Extract the [x, y] coordinate from the center of the cell holding the provided text.  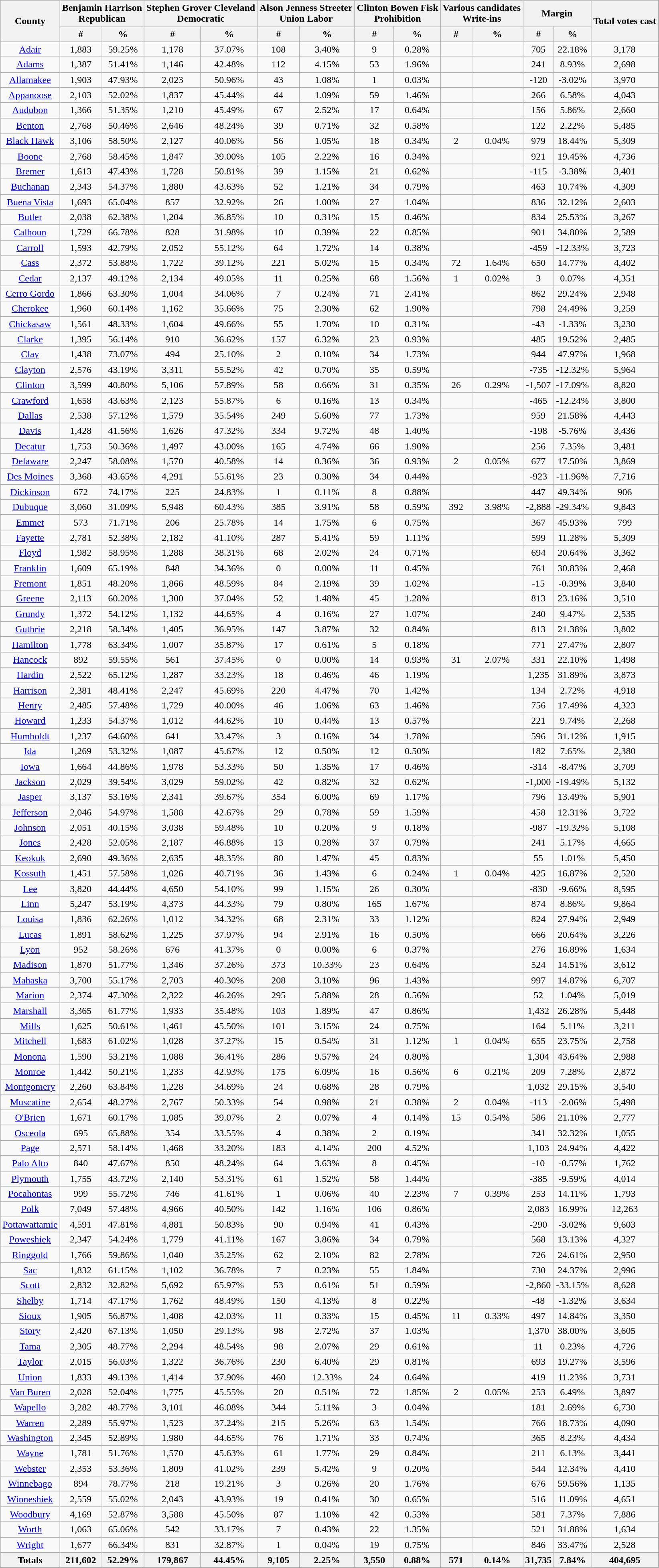
5.88% [327, 995]
2,046 [81, 812]
4,966 [172, 1209]
-9.59% [573, 1178]
2,381 [81, 690]
O'Brien [30, 1117]
12.33% [327, 1377]
0.94% [327, 1224]
2,289 [81, 1423]
3,700 [81, 980]
-3.38% [573, 171]
4.13% [327, 1301]
50.21% [123, 1072]
Union [30, 1377]
Alson Jenness StreeterUnion Labor [306, 14]
0.06% [327, 1194]
2.02% [327, 553]
1,087 [172, 751]
3,282 [81, 1407]
1,671 [81, 1117]
10.74% [573, 186]
4.47% [327, 690]
53.36% [123, 1469]
7,049 [81, 1209]
-2.06% [573, 1102]
846 [538, 1545]
-987 [538, 827]
36.62% [229, 339]
1,468 [172, 1148]
45.44% [229, 95]
58.14% [123, 1148]
3,612 [625, 965]
47 [374, 1011]
1.02% [417, 583]
Guthrie [30, 629]
6.00% [327, 797]
997 [538, 980]
2,187 [172, 843]
47.93% [123, 80]
1,032 [538, 1087]
22.18% [573, 49]
29.13% [229, 1331]
45.67% [229, 751]
48.27% [123, 1102]
Louisa [30, 919]
Appanoose [30, 95]
103 [278, 1011]
Polk [30, 1209]
48.54% [229, 1346]
51.76% [123, 1453]
4,422 [625, 1148]
9.72% [327, 431]
Johnson [30, 827]
695 [81, 1133]
1,178 [172, 49]
544 [538, 1469]
901 [538, 233]
5.60% [327, 415]
0.65% [417, 1499]
892 [81, 660]
43.65% [123, 477]
1.19% [417, 675]
45.63% [229, 1453]
766 [538, 1423]
0.11% [327, 492]
1,428 [81, 431]
2,635 [172, 858]
71.71% [123, 522]
1,497 [172, 446]
2,353 [81, 1469]
56.03% [123, 1362]
331 [538, 660]
4,090 [625, 1423]
447 [538, 492]
694 [538, 553]
2,374 [81, 995]
24.94% [573, 1148]
37.45% [229, 660]
Hancock [30, 660]
5 [374, 644]
1,103 [538, 1148]
2,559 [81, 1499]
463 [538, 186]
175 [278, 1072]
Jackson [30, 782]
Davis [30, 431]
2,949 [625, 919]
0.37% [417, 950]
Delaware [30, 461]
3,178 [625, 49]
-19.49% [573, 782]
4,323 [625, 706]
76 [278, 1438]
3,211 [625, 1026]
857 [172, 202]
1,693 [81, 202]
41.10% [229, 538]
53.32% [123, 751]
4.74% [327, 446]
37.24% [229, 1423]
101 [278, 1026]
37.04% [229, 599]
164 [538, 1026]
11.28% [573, 538]
5,247 [81, 904]
57.58% [123, 873]
0.10% [327, 354]
37.26% [229, 965]
4.52% [417, 1148]
Palo Alto [30, 1163]
999 [81, 1194]
824 [538, 919]
35.54% [229, 415]
-0.57% [573, 1163]
256 [538, 446]
40.50% [229, 1209]
1,604 [172, 324]
218 [172, 1484]
Des Moines [30, 477]
1,055 [625, 1133]
215 [278, 1423]
108 [278, 49]
29.24% [573, 293]
2,781 [81, 538]
-10 [538, 1163]
54.10% [229, 888]
24.83% [229, 492]
1,370 [538, 1331]
4,918 [625, 690]
2,260 [81, 1087]
-2,860 [538, 1285]
12.31% [573, 812]
44.86% [123, 767]
11.23% [573, 1377]
60.17% [123, 1117]
82 [374, 1255]
17.49% [573, 706]
18.44% [573, 141]
1,891 [81, 935]
59.25% [123, 49]
74.17% [123, 492]
34.80% [573, 233]
2,345 [81, 1438]
5,448 [625, 1011]
-9.66% [573, 888]
8,628 [625, 1285]
35.87% [229, 644]
2,322 [172, 995]
1,766 [81, 1255]
921 [538, 156]
4.14% [327, 1148]
2,015 [81, 1362]
5.41% [327, 538]
6.58% [573, 95]
3,038 [172, 827]
7.65% [573, 751]
Clay [30, 354]
3,897 [625, 1392]
1.64% [497, 263]
112 [278, 65]
7.37% [573, 1514]
44 [278, 95]
2,127 [172, 141]
1,683 [81, 1041]
31.12% [573, 736]
25.10% [229, 354]
-8.47% [573, 767]
4,443 [625, 415]
Warren [30, 1423]
Poweshiek [30, 1240]
30 [374, 1499]
38.00% [573, 1331]
55.72% [123, 1194]
1,836 [81, 919]
3,230 [625, 324]
2,103 [81, 95]
167 [278, 1240]
3,365 [81, 1011]
Greene [30, 599]
1,870 [81, 965]
1.47% [327, 858]
3,723 [625, 248]
2,134 [172, 278]
52.29% [123, 1560]
650 [538, 263]
57.89% [229, 385]
2,343 [81, 186]
3,540 [625, 1087]
-0.39% [573, 583]
2,589 [625, 233]
906 [625, 492]
45.55% [229, 1392]
41.11% [229, 1240]
211 [538, 1453]
Monroe [30, 1072]
46.26% [229, 995]
Cerro Gordo [30, 293]
51.77% [123, 965]
1,980 [172, 1438]
157 [278, 339]
51.41% [123, 65]
41 [374, 1224]
9.57% [327, 1056]
Page [30, 1148]
24.61% [573, 1255]
8,595 [625, 888]
1.16% [327, 1209]
7,716 [625, 477]
43.72% [123, 1178]
Winneshiek [30, 1499]
61.15% [123, 1270]
3,101 [172, 1407]
0.29% [497, 385]
Adams [30, 65]
52.89% [123, 1438]
31,735 [538, 1560]
35.25% [229, 1255]
59.48% [229, 827]
1,677 [81, 1545]
63.30% [123, 293]
1,269 [81, 751]
-198 [538, 431]
Scott [30, 1285]
Iowa [30, 767]
65.97% [229, 1285]
43.64% [573, 1056]
-385 [538, 1178]
287 [278, 538]
Monona [30, 1056]
55.02% [123, 1499]
1,968 [625, 354]
211,602 [81, 1560]
2,538 [81, 415]
-923 [538, 477]
48.33% [123, 324]
2,988 [625, 1056]
568 [538, 1240]
3,311 [172, 370]
1,847 [172, 156]
Osceola [30, 1133]
53.33% [229, 767]
8.86% [573, 904]
Crawford [30, 400]
36.85% [229, 217]
524 [538, 965]
1.00% [327, 202]
2,950 [625, 1255]
40.06% [229, 141]
4,309 [625, 186]
53.31% [229, 1178]
47.32% [229, 431]
5,948 [172, 507]
0.21% [497, 1072]
52.87% [123, 1514]
4,014 [625, 1178]
41.37% [229, 950]
Lucas [30, 935]
-465 [538, 400]
40 [374, 1194]
0.53% [417, 1514]
1,162 [172, 309]
1,978 [172, 767]
65.06% [123, 1530]
2.91% [327, 935]
179,867 [172, 1560]
0.26% [327, 1484]
21.10% [573, 1117]
1,461 [172, 1026]
Audubon [30, 110]
-113 [538, 1102]
5.02% [327, 263]
44.45% [229, 1560]
5.42% [327, 1469]
1,775 [172, 1392]
3,106 [81, 141]
3,596 [625, 1362]
10.33% [327, 965]
516 [538, 1499]
2,029 [81, 782]
43.00% [229, 446]
2,372 [81, 263]
761 [538, 568]
0.41% [327, 1499]
2.19% [327, 583]
55.17% [123, 980]
19.52% [573, 339]
586 [538, 1117]
70 [374, 690]
672 [81, 492]
37.97% [229, 935]
37.27% [229, 1041]
0.82% [327, 782]
49.05% [229, 278]
1,498 [625, 660]
Plymouth [30, 1178]
1.44% [417, 1178]
1.71% [327, 1438]
1.85% [417, 1392]
183 [278, 1148]
33.55% [229, 1133]
862 [538, 293]
65.12% [123, 675]
40.00% [229, 706]
1.84% [417, 1270]
16.87% [573, 873]
42.03% [229, 1316]
25.53% [573, 217]
99 [278, 888]
84 [278, 583]
61.02% [123, 1041]
3,441 [625, 1453]
3,368 [81, 477]
1,915 [625, 736]
Buchanan [30, 186]
31.88% [573, 1530]
2,420 [81, 1331]
693 [538, 1362]
2,807 [625, 644]
1,588 [172, 812]
1,561 [81, 324]
1,933 [172, 1011]
50 [278, 767]
34.06% [229, 293]
0.03% [417, 80]
Lyon [30, 950]
5,964 [625, 370]
65.88% [123, 1133]
796 [538, 797]
9,105 [278, 1560]
55.12% [229, 248]
33.23% [229, 675]
Shelby [30, 1301]
641 [172, 736]
47.30% [123, 995]
Harrison [30, 690]
Stephen Grover ClevelandDemocratic [201, 14]
1,880 [172, 186]
24.49% [573, 309]
47.97% [573, 354]
425 [538, 873]
36.78% [229, 1270]
50.61% [123, 1026]
50.81% [229, 171]
2,872 [625, 1072]
1.07% [417, 614]
69 [374, 797]
2.78% [417, 1255]
-2,888 [538, 507]
9,864 [625, 904]
599 [538, 538]
40.30% [229, 980]
53.88% [123, 263]
5,108 [625, 827]
37.90% [229, 1377]
3,550 [374, 1560]
894 [81, 1484]
952 [81, 950]
1,833 [81, 1377]
2.41% [417, 293]
2.25% [327, 1560]
60.14% [123, 309]
2,123 [172, 400]
Dubuque [30, 507]
2,268 [625, 721]
44.62% [229, 721]
959 [538, 415]
5,106 [172, 385]
1.17% [417, 797]
-120 [538, 80]
33.20% [229, 1148]
1.89% [327, 1011]
Chickasaw [30, 324]
1.67% [417, 904]
4,881 [172, 1224]
-1.33% [573, 324]
2,218 [81, 629]
705 [538, 49]
1,228 [172, 1087]
-1.32% [573, 1301]
2,294 [172, 1346]
1.52% [327, 1178]
286 [278, 1056]
0.74% [417, 1438]
1,026 [172, 873]
30.83% [573, 568]
1,432 [538, 1011]
Linn [30, 904]
58.26% [123, 950]
37.07% [229, 49]
34.36% [229, 568]
8.23% [573, 1438]
19.27% [573, 1362]
Decatur [30, 446]
4,651 [625, 1499]
56.87% [123, 1316]
42.67% [229, 812]
45.49% [229, 110]
32.92% [229, 202]
3,869 [625, 461]
1,883 [81, 49]
0.66% [327, 385]
24.37% [573, 1270]
55.61% [229, 477]
2,522 [81, 675]
66 [374, 446]
1,442 [81, 1072]
1.21% [327, 186]
79 [278, 904]
87 [278, 1514]
3.15% [327, 1026]
730 [538, 1270]
44.44% [123, 888]
25.78% [229, 522]
3,060 [81, 507]
1,085 [172, 1117]
0.98% [327, 1102]
Cherokee [30, 309]
596 [538, 736]
6.40% [327, 1362]
9,603 [625, 1224]
48.20% [123, 583]
2,571 [81, 1148]
1.06% [327, 706]
48.59% [229, 583]
3.87% [327, 629]
Wayne [30, 1453]
41.56% [123, 431]
12,263 [625, 1209]
50.83% [229, 1224]
831 [172, 1545]
-48 [538, 1301]
2,703 [172, 980]
2.30% [327, 309]
2,083 [538, 1209]
61.77% [123, 1011]
0.68% [327, 1087]
65.19% [123, 568]
6.13% [573, 1453]
2,380 [625, 751]
2,520 [625, 873]
21.38% [573, 629]
-314 [538, 767]
Pocahontas [30, 1194]
39.00% [229, 156]
1,755 [81, 1178]
2,698 [625, 65]
266 [538, 95]
36.41% [229, 1056]
-290 [538, 1224]
34.32% [229, 919]
Taylor [30, 1362]
7.35% [573, 446]
7.28% [573, 1072]
23.16% [573, 599]
44.33% [229, 904]
404,695 [625, 1560]
746 [172, 1194]
3,970 [625, 80]
39.67% [229, 797]
Benjamin HarrisonRepublican [102, 14]
1,387 [81, 65]
41.61% [229, 1194]
295 [278, 995]
4.15% [327, 65]
334 [278, 431]
23.75% [573, 1041]
2,535 [625, 614]
979 [538, 141]
1.28% [417, 599]
1,372 [81, 614]
392 [456, 507]
50.33% [229, 1102]
14.84% [573, 1316]
1,905 [81, 1316]
106 [374, 1209]
53.19% [123, 904]
5.26% [327, 1423]
1,040 [172, 1255]
31.98% [229, 233]
58.95% [123, 553]
9.47% [573, 614]
1,004 [172, 293]
2,832 [81, 1285]
-115 [538, 171]
365 [538, 1438]
Carroll [30, 248]
Hamilton [30, 644]
2,305 [81, 1346]
3,722 [625, 812]
35.66% [229, 309]
-12.24% [573, 400]
54.24% [123, 1240]
14.51% [573, 965]
2.69% [573, 1407]
341 [538, 1133]
48.35% [229, 858]
3.63% [327, 1163]
47.17% [123, 1301]
0.58% [417, 125]
5,132 [625, 782]
Clinton [30, 385]
1.56% [417, 278]
3.40% [327, 49]
1,438 [81, 354]
12.34% [573, 1469]
52.38% [123, 538]
47.81% [123, 1224]
77 [374, 415]
32.32% [573, 1133]
2,038 [81, 217]
2,051 [81, 827]
42.79% [123, 248]
Mahaska [30, 980]
573 [81, 522]
3,259 [625, 309]
2,052 [172, 248]
49.34% [573, 492]
Total votes cast [625, 21]
-43 [538, 324]
18.73% [573, 1423]
2,347 [81, 1240]
39.12% [229, 263]
105 [278, 156]
3,267 [625, 217]
50.96% [229, 80]
Dallas [30, 415]
240 [538, 614]
2,948 [625, 293]
0.25% [327, 278]
2,028 [81, 1392]
7.84% [573, 1560]
4,327 [625, 1240]
Mitchell [30, 1041]
Webster [30, 1469]
1,664 [81, 767]
181 [538, 1407]
Jasper [30, 797]
6.32% [327, 339]
2.10% [327, 1255]
Mills [30, 1026]
Muscatine [30, 1102]
1,523 [172, 1423]
41.02% [229, 1469]
1,050 [172, 1331]
848 [172, 568]
1,102 [172, 1270]
19.21% [229, 1484]
63.34% [123, 644]
Totals [30, 1560]
1.78% [417, 736]
373 [278, 965]
666 [538, 935]
1.77% [327, 1453]
2,528 [625, 1545]
Grundy [30, 614]
13.49% [573, 797]
3,029 [172, 782]
Madison [30, 965]
Floyd [30, 553]
32.87% [229, 1545]
-1,000 [538, 782]
1.05% [327, 141]
-12.32% [573, 370]
3.98% [497, 507]
1,778 [81, 644]
1,366 [81, 110]
494 [172, 354]
2,777 [625, 1117]
677 [538, 461]
58.50% [123, 141]
225 [172, 492]
62.26% [123, 919]
276 [538, 950]
1,982 [81, 553]
6.49% [573, 1392]
42.48% [229, 65]
1,626 [172, 431]
2,137 [81, 278]
1,609 [81, 568]
2,767 [172, 1102]
Franklin [30, 568]
Clinton Bowen FiskProhibition [397, 14]
75 [278, 309]
497 [538, 1316]
48.41% [123, 690]
726 [538, 1255]
Jefferson [30, 812]
3,226 [625, 935]
49.12% [123, 278]
49.13% [123, 1377]
52.04% [123, 1392]
1,837 [172, 95]
3,605 [625, 1331]
36.76% [229, 1362]
47.43% [123, 171]
1,658 [81, 400]
Cass [30, 263]
1.40% [417, 431]
Clarke [30, 339]
5,498 [625, 1102]
40.15% [123, 827]
1.75% [327, 522]
Fremont [30, 583]
Allamakee [30, 80]
Worth [30, 1530]
50.36% [123, 446]
3.91% [327, 507]
54 [278, 1102]
96 [374, 980]
Marshall [30, 1011]
0.36% [327, 461]
67 [278, 110]
Keokuk [30, 858]
40.80% [123, 385]
-12.33% [573, 248]
798 [538, 309]
4,043 [625, 95]
9,843 [625, 507]
1,960 [81, 309]
1,028 [172, 1041]
26.28% [573, 1011]
655 [538, 1041]
31.09% [123, 507]
Woodbury [30, 1514]
50.46% [123, 125]
-735 [538, 370]
5,485 [625, 125]
46.88% [229, 843]
419 [538, 1377]
1,613 [81, 171]
836 [538, 202]
3,800 [625, 400]
80 [278, 858]
1.09% [327, 95]
11.09% [573, 1499]
561 [172, 660]
56.14% [123, 339]
9.74% [573, 721]
1.96% [417, 65]
16.89% [573, 950]
0.85% [417, 233]
771 [538, 644]
220 [278, 690]
3,802 [625, 629]
0.70% [327, 370]
55.97% [123, 1423]
1,722 [172, 263]
182 [538, 751]
834 [538, 217]
1,007 [172, 644]
Jones [30, 843]
1,225 [172, 935]
2,468 [625, 568]
Various candidatesWrite-ins [482, 14]
Black Hawk [30, 141]
344 [278, 1407]
48.49% [229, 1301]
40.58% [229, 461]
1,590 [81, 1056]
367 [538, 522]
8,820 [625, 385]
2,654 [81, 1102]
1.11% [417, 538]
35 [374, 370]
54.12% [123, 614]
3,731 [625, 1377]
58.62% [123, 935]
3,510 [625, 599]
42.93% [229, 1072]
1,593 [81, 248]
14.11% [573, 1194]
521 [538, 1530]
Margin [557, 14]
8.93% [573, 65]
32.12% [573, 202]
52.05% [123, 843]
1.03% [417, 1331]
5,019 [625, 995]
571 [456, 1560]
-459 [538, 248]
65.04% [123, 202]
1.72% [327, 248]
4,650 [172, 888]
-17.09% [573, 385]
4,434 [625, 1438]
1,753 [81, 446]
1,714 [81, 1301]
2,140 [172, 1178]
6.09% [327, 1072]
71 [374, 293]
208 [278, 980]
58.34% [123, 629]
1,405 [172, 629]
67.13% [123, 1331]
1.54% [417, 1423]
4,351 [625, 278]
Benton [30, 125]
1,088 [172, 1056]
Sac [30, 1270]
51 [374, 1285]
142 [278, 1209]
49.66% [229, 324]
Clayton [30, 370]
2,603 [625, 202]
2,182 [172, 538]
1,235 [538, 675]
5,450 [625, 858]
1,903 [81, 80]
756 [538, 706]
5,901 [625, 797]
0.57% [417, 721]
58.08% [123, 461]
134 [538, 690]
3,599 [81, 385]
1,625 [81, 1026]
1,451 [81, 873]
1.48% [327, 599]
249 [278, 415]
27.94% [573, 919]
3,588 [172, 1514]
90 [278, 1224]
0.02% [497, 278]
16.99% [573, 1209]
1,135 [625, 1484]
200 [374, 1148]
Cedar [30, 278]
209 [538, 1072]
14.87% [573, 980]
850 [172, 1163]
45.69% [229, 690]
1.70% [327, 324]
0.78% [327, 812]
0.83% [417, 858]
2.52% [327, 110]
2,428 [81, 843]
1,204 [172, 217]
38.31% [229, 553]
Lee [30, 888]
53.16% [123, 797]
63.84% [123, 1087]
4,726 [625, 1346]
52.02% [123, 95]
0.81% [417, 1362]
60.43% [229, 507]
Van Buren [30, 1392]
Dickinson [30, 492]
5.17% [573, 843]
0.22% [417, 1301]
3,873 [625, 675]
1.01% [573, 858]
4,402 [625, 263]
Story [30, 1331]
2,043 [172, 1499]
49.36% [123, 858]
1,346 [172, 965]
Ringgold [30, 1255]
13.13% [573, 1240]
4,591 [81, 1224]
35.48% [229, 1011]
21.58% [573, 415]
5.86% [573, 110]
1,579 [172, 415]
33.17% [229, 1530]
1,237 [81, 736]
3,820 [81, 888]
43.19% [123, 370]
-33.15% [573, 1285]
17.50% [573, 461]
-830 [538, 888]
1,728 [172, 171]
3,840 [625, 583]
27.47% [573, 644]
94 [278, 935]
1,851 [81, 583]
-15 [538, 583]
40.71% [229, 873]
64.60% [123, 736]
7,886 [625, 1514]
6,730 [625, 1407]
Winnebago [30, 1484]
53.21% [123, 1056]
910 [172, 339]
1,063 [81, 1530]
1,779 [172, 1240]
3,634 [625, 1301]
3.86% [327, 1240]
Fayette [30, 538]
2,646 [172, 125]
4,373 [172, 904]
43.93% [229, 1499]
1.10% [327, 1514]
206 [172, 522]
55.52% [229, 370]
39.07% [229, 1117]
-29.34% [573, 507]
Boone [30, 156]
43 [278, 80]
799 [625, 522]
4,291 [172, 477]
4,665 [625, 843]
59.56% [573, 1484]
3,137 [81, 797]
581 [538, 1514]
Bremer [30, 171]
1,832 [81, 1270]
Sioux [30, 1316]
2,341 [172, 797]
Hardin [30, 675]
Pottawattamie [30, 1224]
2,576 [81, 370]
-19.32% [573, 827]
2.23% [417, 1194]
5,692 [172, 1285]
32.82% [123, 1285]
59.86% [123, 1255]
73.07% [123, 354]
59.55% [123, 660]
78.77% [123, 1484]
6,707 [625, 980]
1,304 [538, 1056]
58.45% [123, 156]
3,481 [625, 446]
34.69% [229, 1087]
1,414 [172, 1377]
54.97% [123, 812]
485 [538, 339]
1,210 [172, 110]
458 [538, 812]
Ida [30, 751]
47.67% [123, 1163]
1,793 [625, 1194]
1,322 [172, 1362]
2,996 [625, 1270]
Tama [30, 1346]
51.35% [123, 110]
4,169 [81, 1514]
22.10% [573, 660]
4,736 [625, 156]
3,436 [625, 431]
3,362 [625, 553]
0.51% [327, 1392]
45.93% [573, 522]
39.54% [123, 782]
Calhoun [30, 233]
2,660 [625, 110]
Emmet [30, 522]
3,350 [625, 1316]
Humboldt [30, 736]
1,781 [81, 1453]
1,809 [172, 1469]
385 [278, 507]
Howard [30, 721]
1,300 [172, 599]
Kossuth [30, 873]
4,410 [625, 1469]
62.38% [123, 217]
1.59% [417, 812]
1.42% [417, 690]
Buena Vista [30, 202]
1.76% [417, 1484]
2,023 [172, 80]
1.08% [327, 80]
Marion [30, 995]
2,690 [81, 858]
150 [278, 1301]
14.77% [573, 263]
66.78% [123, 233]
1,395 [81, 339]
3.10% [327, 980]
1,288 [172, 553]
56 [278, 141]
2,113 [81, 599]
1,408 [172, 1316]
60.20% [123, 599]
0.35% [417, 385]
Washington [30, 1438]
3,709 [625, 767]
-1,507 [538, 385]
156 [538, 110]
County [30, 21]
147 [278, 629]
Henry [30, 706]
66.34% [123, 1545]
Montgomery [30, 1087]
57.12% [123, 415]
29.15% [573, 1087]
36.95% [229, 629]
460 [278, 1377]
2,758 [625, 1041]
48 [374, 431]
-11.96% [573, 477]
944 [538, 354]
2.31% [327, 919]
3,401 [625, 171]
19.45% [573, 156]
1,287 [172, 675]
828 [172, 233]
Adair [30, 49]
840 [81, 1163]
46.08% [229, 1407]
55.87% [229, 400]
-5.76% [573, 431]
1,146 [172, 65]
230 [278, 1362]
0.19% [417, 1133]
Wright [30, 1545]
Wapello [30, 1407]
874 [538, 904]
1,132 [172, 614]
239 [278, 1469]
Butler [30, 217]
122 [538, 125]
542 [172, 1530]
59.02% [229, 782]
31.89% [573, 675]
